Return [x, y] of the center of cell containing provided text 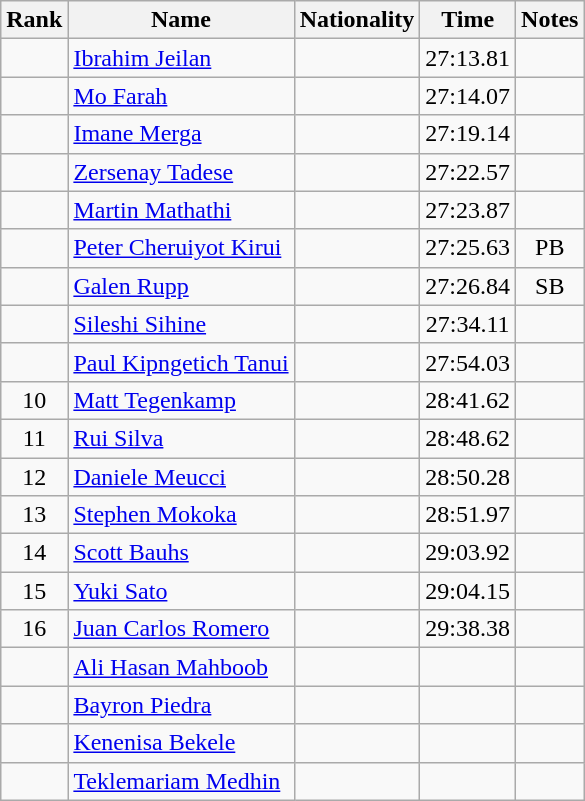
Kenenisa Bekele [181, 743]
27:19.14 [468, 134]
Scott Bauhs [181, 553]
28:51.97 [468, 515]
29:38.38 [468, 629]
14 [34, 553]
SB [550, 286]
28:48.62 [468, 438]
Rui Silva [181, 438]
Galen Rupp [181, 286]
29:04.15 [468, 591]
Imane Merga [181, 134]
Zersenay Tadese [181, 172]
10 [34, 400]
Juan Carlos Romero [181, 629]
27:14.07 [468, 96]
27:25.63 [468, 248]
Ibrahim Jeilan [181, 58]
28:41.62 [468, 400]
15 [34, 591]
13 [34, 515]
Mo Farah [181, 96]
Peter Cheruiyot Kirui [181, 248]
16 [34, 629]
12 [34, 477]
27:54.03 [468, 362]
Matt Tegenkamp [181, 400]
Yuki Sato [181, 591]
29:03.92 [468, 553]
Sileshi Sihine [181, 324]
27:13.81 [468, 58]
Daniele Meucci [181, 477]
Rank [34, 20]
Teklemariam Medhin [181, 781]
28:50.28 [468, 477]
Stephen Mokoka [181, 515]
11 [34, 438]
27:34.11 [468, 324]
Name [181, 20]
Ali Hasan Mahboob [181, 667]
Time [468, 20]
27:22.57 [468, 172]
Nationality [357, 20]
Paul Kipngetich Tanui [181, 362]
Notes [550, 20]
Bayron Piedra [181, 705]
Martin Mathathi [181, 210]
27:23.87 [468, 210]
PB [550, 248]
27:26.84 [468, 286]
